Identify which cell holds the provided text, then report its (X, Y) central coordinate. 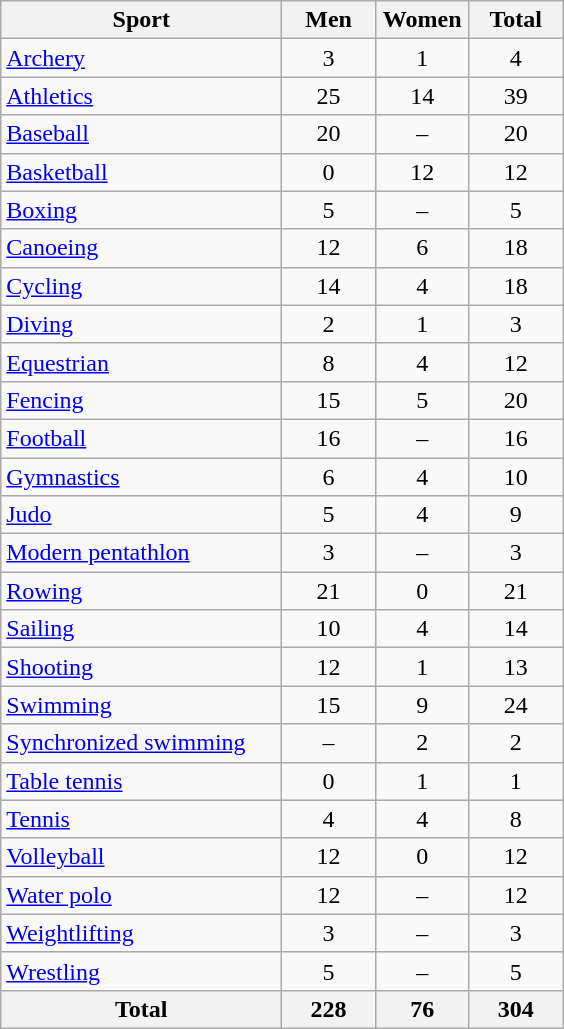
Synchronized swimming (142, 743)
Modern pentathlon (142, 553)
Equestrian (142, 362)
Water polo (142, 895)
Archery (142, 58)
Wrestling (142, 971)
Baseball (142, 134)
Weightlifting (142, 933)
Women (422, 20)
Men (329, 20)
Athletics (142, 96)
39 (516, 96)
Judo (142, 515)
Tennis (142, 819)
Swimming (142, 705)
Football (142, 438)
228 (329, 1009)
Diving (142, 324)
Cycling (142, 286)
Volleyball (142, 857)
25 (329, 96)
Shooting (142, 667)
13 (516, 667)
Gymnastics (142, 477)
Boxing (142, 210)
Rowing (142, 591)
76 (422, 1009)
Sport (142, 20)
Table tennis (142, 781)
Fencing (142, 400)
304 (516, 1009)
Sailing (142, 629)
Canoeing (142, 248)
Basketball (142, 172)
24 (516, 705)
